Extract the (x, y) coordinate from the center of the cell holding the provided text.  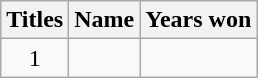
Name (104, 20)
Years won (198, 20)
Titles (35, 20)
1 (35, 58)
